Scan for the cell matching the given text and deliver its [X, Y] coordinate at center. 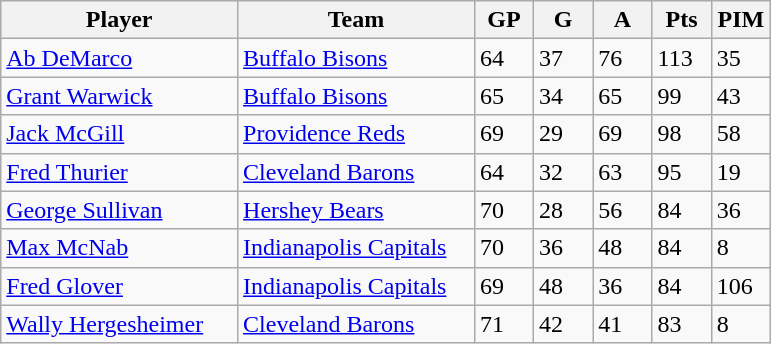
34 [564, 96]
95 [682, 172]
99 [682, 96]
106 [740, 286]
63 [622, 172]
42 [564, 324]
41 [622, 324]
Max McNab [120, 248]
19 [740, 172]
Hershey Bears [356, 210]
Ab DeMarco [120, 58]
Team [356, 20]
58 [740, 134]
83 [682, 324]
37 [564, 58]
George Sullivan [120, 210]
56 [622, 210]
113 [682, 58]
GP [504, 20]
Wally Hergesheimer [120, 324]
28 [564, 210]
Grant Warwick [120, 96]
32 [564, 172]
Pts [682, 20]
35 [740, 58]
Fred Glover [120, 286]
PIM [740, 20]
43 [740, 96]
Fred Thurier [120, 172]
76 [622, 58]
Providence Reds [356, 134]
29 [564, 134]
A [622, 20]
G [564, 20]
Jack McGill [120, 134]
98 [682, 134]
71 [504, 324]
Player [120, 20]
